Identify which cell holds the provided text, then report its [x, y] central coordinate. 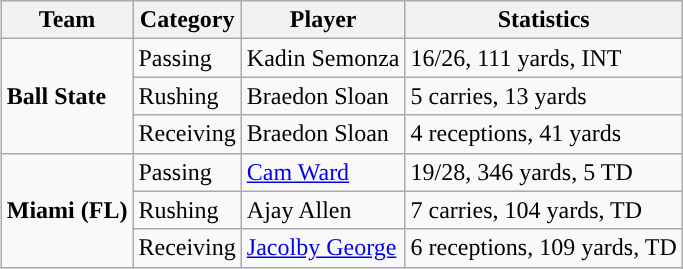
Player [323, 20]
5 carries, 13 yards [544, 96]
Statistics [544, 20]
7 carries, 104 yards, TD [544, 210]
Kadin Semonza [323, 58]
Team [67, 20]
Ball State [67, 96]
16/26, 111 yards, INT [544, 58]
Miami (FL) [67, 210]
Category [187, 20]
Ajay Allen [323, 210]
Cam Ward [323, 172]
Jacolby George [323, 248]
19/28, 346 yards, 5 TD [544, 172]
6 receptions, 109 yards, TD [544, 248]
4 receptions, 41 yards [544, 134]
